Capture the cell that displays the provided text and extract its [x, y] central coordinate. 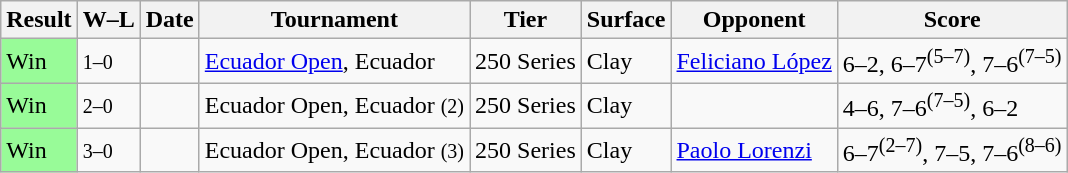
Ecuador Open, Ecuador (3) [334, 150]
Feliciano López [754, 62]
Tier [526, 20]
1–0 [108, 62]
4–6, 7–6(7–5), 6–2 [952, 106]
Date [170, 20]
Result [39, 20]
6–2, 6–7(5–7), 7–6(7–5) [952, 62]
3–0 [108, 150]
2–0 [108, 106]
6–7(2–7), 7–5, 7–6(8–6) [952, 150]
Ecuador Open, Ecuador (2) [334, 106]
Tournament [334, 20]
Opponent [754, 20]
Score [952, 20]
Paolo Lorenzi [754, 150]
Surface [626, 20]
W–L [108, 20]
Ecuador Open, Ecuador [334, 62]
